Detect which cell encompasses the target text, then output its (X, Y) center coordinate. 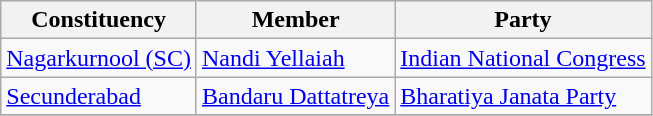
Member (295, 20)
Secunderabad (99, 96)
Indian National Congress (523, 58)
Party (523, 20)
Bandaru Dattatreya (295, 96)
Nagarkurnool (SC) (99, 58)
Constituency (99, 20)
Bharatiya Janata Party (523, 96)
Nandi Yellaiah (295, 58)
